Output the (X, Y) coordinate of the center of the cell containing the given text.  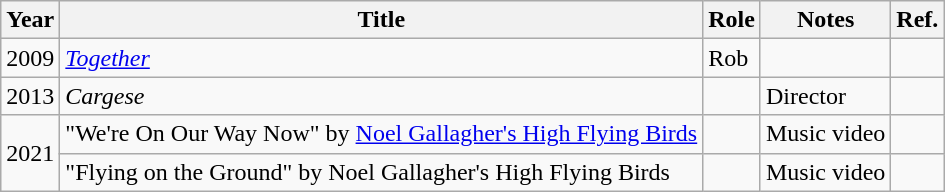
Together (382, 58)
Title (382, 20)
Role (732, 20)
Notes (825, 20)
2021 (30, 153)
2013 (30, 96)
"Flying on the Ground" by Noel Gallagher's High Flying Birds (382, 172)
Cargese (382, 96)
Ref. (918, 20)
Year (30, 20)
Director (825, 96)
Rob (732, 58)
"We're On Our Way Now" by Noel Gallagher's High Flying Birds (382, 134)
2009 (30, 58)
